Identify which cell holds the provided text, then report its [X, Y] central coordinate. 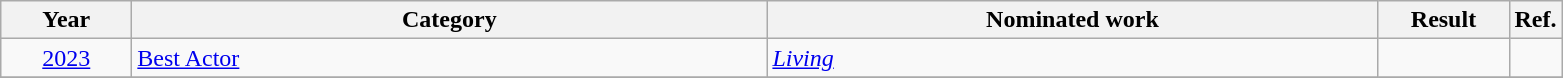
Result [1444, 20]
2023 [66, 58]
Ref. [1536, 20]
Best Actor [450, 58]
Category [450, 20]
Living [1072, 58]
Nominated work [1072, 20]
Year [66, 20]
